Return [X, Y] of the center of cell containing provided text 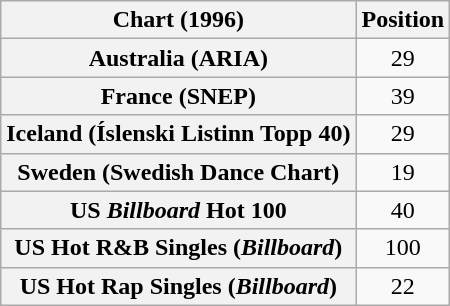
39 [403, 96]
Australia (ARIA) [178, 58]
40 [403, 210]
19 [403, 172]
US Billboard Hot 100 [178, 210]
Position [403, 20]
Chart (1996) [178, 20]
Iceland (Íslenski Listinn Topp 40) [178, 134]
Sweden (Swedish Dance Chart) [178, 172]
100 [403, 248]
22 [403, 286]
US Hot R&B Singles (Billboard) [178, 248]
France (SNEP) [178, 96]
US Hot Rap Singles (Billboard) [178, 286]
